Determine the [X, Y] coordinate at the center of the cell enclosing the given text.  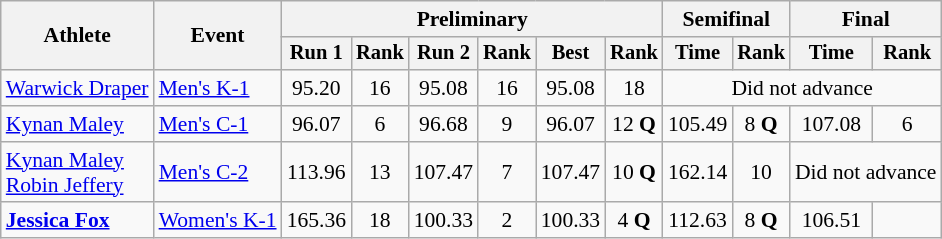
Jessica Fox [78, 221]
Men's C-1 [218, 124]
162.14 [698, 172]
Event [218, 36]
Preliminary [472, 19]
4 Q [634, 221]
12 Q [634, 124]
105.49 [698, 124]
9 [507, 124]
7 [507, 172]
Run 2 [444, 54]
Warwick Draper [78, 88]
Men's K-1 [218, 88]
Kynan Maley [78, 124]
Men's C-2 [218, 172]
106.51 [832, 221]
13 [380, 172]
112.63 [698, 221]
Athlete [78, 36]
113.96 [316, 172]
95.20 [316, 88]
Kynan MaleyRobin Jeffery [78, 172]
Semifinal [726, 19]
2 [507, 221]
165.36 [316, 221]
10 Q [634, 172]
96.68 [444, 124]
Women's K-1 [218, 221]
Final [866, 19]
10 [761, 172]
Best [570, 54]
107.08 [832, 124]
Run 1 [316, 54]
